Pinpoint the cell where the given text exists, returning its (x, y) midpoint coordinate. 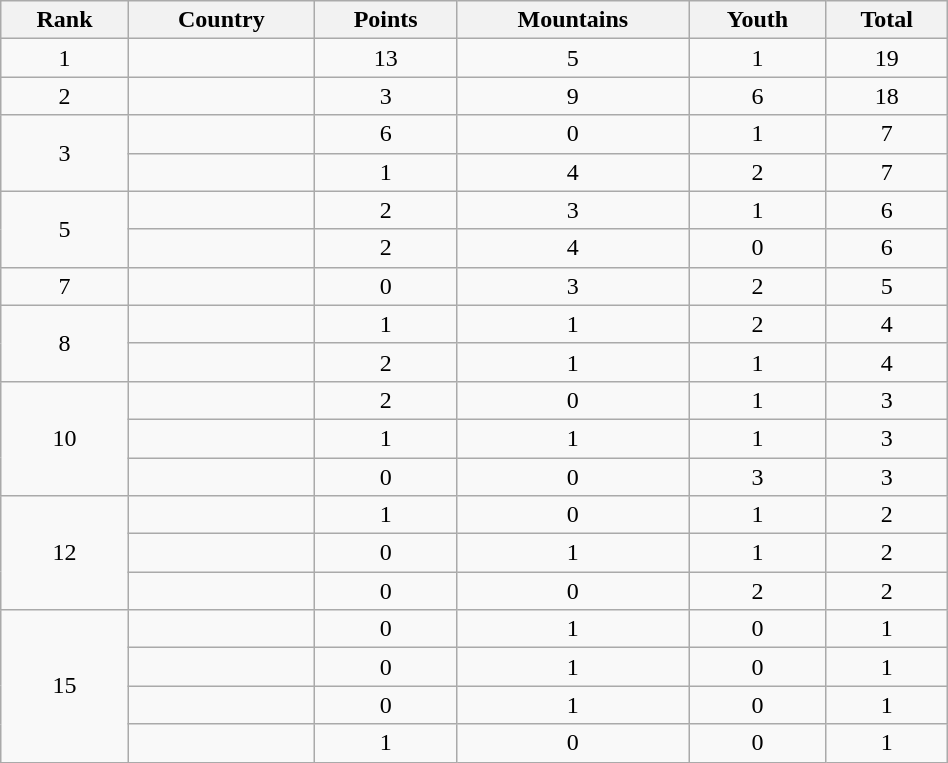
8 (65, 343)
Youth (758, 20)
Country (221, 20)
Points (386, 20)
Total (886, 20)
12 (65, 553)
15 (65, 686)
13 (386, 58)
18 (886, 96)
19 (886, 58)
10 (65, 438)
Mountains (573, 20)
9 (573, 96)
Rank (65, 20)
